Provide the (X, Y) coordinate of the cell's center where the given text is located.  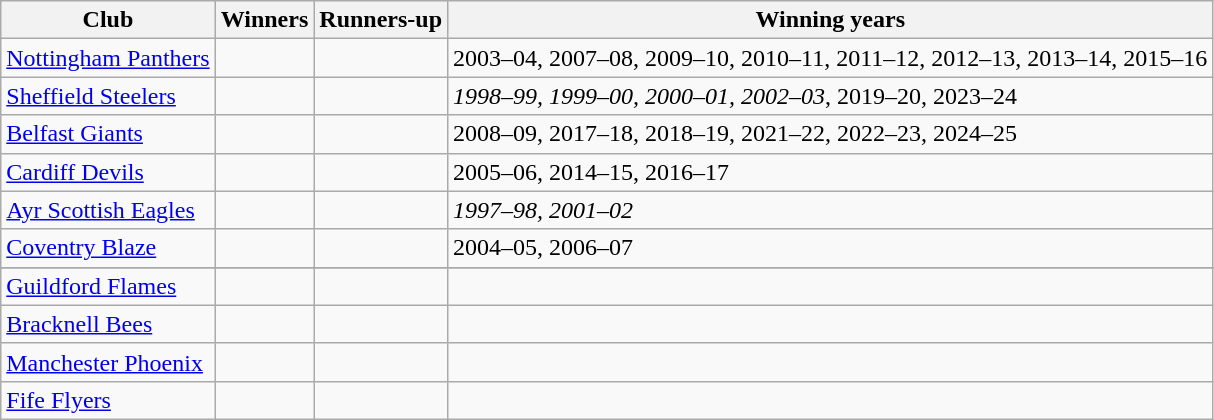
2008–09, 2017–18, 2018–19, 2021–22, 2022–23, 2024–25 (830, 134)
Winners (264, 20)
Coventry Blaze (108, 248)
Fife Flyers (108, 400)
Winning years (830, 20)
Ayr Scottish Eagles (108, 210)
2004–05, 2006–07 (830, 248)
1997–98, 2001–02 (830, 210)
Belfast Giants (108, 134)
Nottingham Panthers (108, 58)
Sheffield Steelers (108, 96)
Manchester Phoenix (108, 362)
Guildford Flames (108, 286)
2005–06, 2014–15, 2016–17 (830, 172)
Bracknell Bees (108, 324)
Club (108, 20)
Runners-up (381, 20)
Cardiff Devils (108, 172)
1998–99, 1999–00, 2000–01, 2002–03, 2019–20, 2023–24 (830, 96)
2003–04, 2007–08, 2009–10, 2010–11, 2011–12, 2012–13, 2013–14, 2015–16 (830, 58)
